Detect which cell encompasses the target text, then output its (x, y) center coordinate. 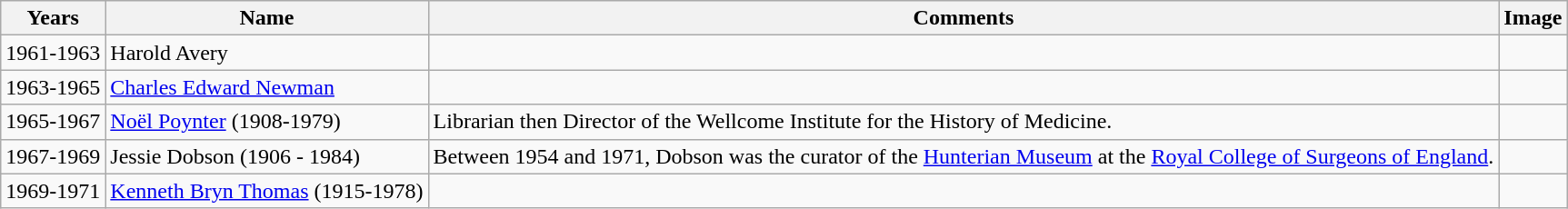
Image (1533, 18)
1967-1969 (53, 156)
Comments (964, 18)
1965-1967 (53, 122)
Harold Avery (267, 53)
Charles Edward Newman (267, 87)
1969-1971 (53, 191)
1961-1963 (53, 53)
Kenneth Bryn Thomas (1915-1978) (267, 191)
Name (267, 18)
Years (53, 18)
1963-1965 (53, 87)
Librarian then Director of the Wellcome Institute for the History of Medicine. (964, 122)
Between 1954 and 1971, Dobson was the curator of the Hunterian Museum at the Royal College of Surgeons of England. (964, 156)
Noël Poynter (1908-1979) (267, 122)
Jessie Dobson (1906 - 1984) (267, 156)
